Find where the given text appears and provide that cell's center as [X, Y] coordinate. 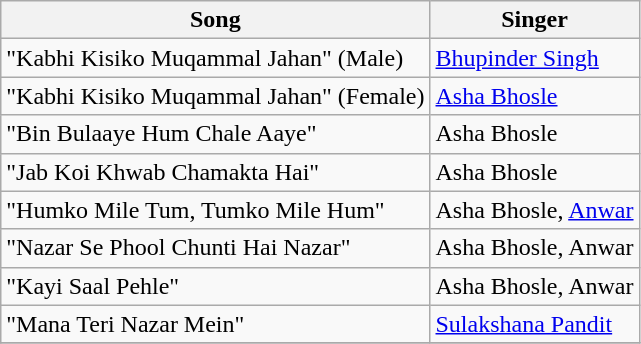
Song [216, 20]
Bhupinder Singh [534, 58]
"Kabhi Kisiko Muqammal Jahan" (Male) [216, 58]
"Jab Koi Khwab Chamakta Hai" [216, 172]
"Nazar Se Phool Chunti Hai Nazar" [216, 248]
"Kabhi Kisiko Muqammal Jahan" (Female) [216, 96]
"Mana Teri Nazar Mein" [216, 324]
"Bin Bulaaye Hum Chale Aaye" [216, 134]
"Kayi Saal Pehle" [216, 286]
"Humko Mile Tum, Tumko Mile Hum" [216, 210]
Sulakshana Pandit [534, 324]
Singer [534, 20]
